Scan for the cell matching the given text and deliver its (x, y) coordinate at center. 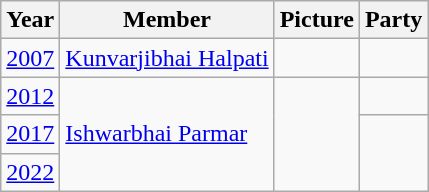
2022 (30, 172)
Year (30, 20)
2012 (30, 96)
Kunvarjibhai Halpati (167, 58)
Party (393, 20)
Ishwarbhai Parmar (167, 134)
Member (167, 20)
2017 (30, 134)
Picture (316, 20)
2007 (30, 58)
